Detect which cell encompasses the target text, then output its [x, y] center coordinate. 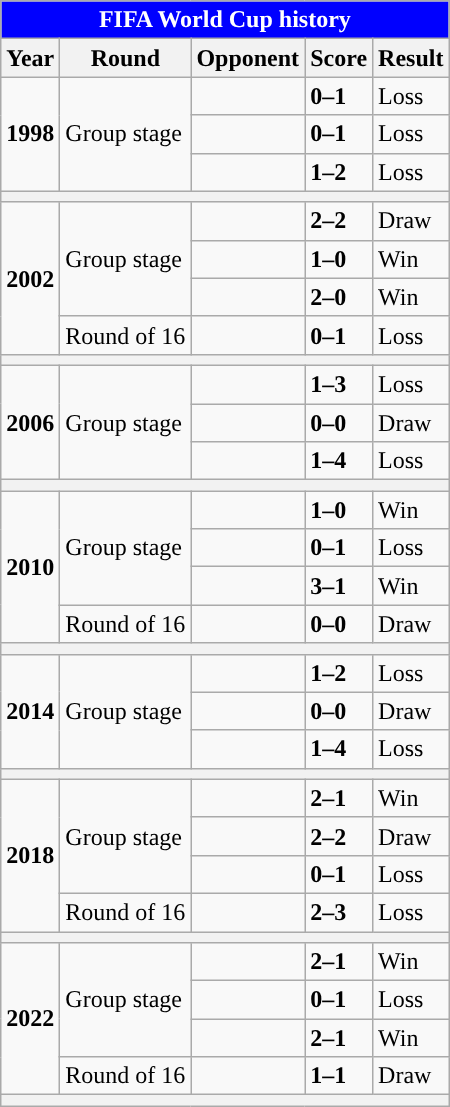
Opponent [248, 58]
2–0 [339, 297]
2022 [30, 1019]
Score [339, 58]
2010 [30, 567]
FIFA World Cup history [225, 20]
2–3 [339, 912]
Round [126, 58]
2006 [30, 422]
Year [30, 58]
2014 [30, 711]
Result [411, 58]
1998 [30, 134]
2018 [30, 855]
1–3 [339, 384]
3–1 [339, 586]
1–1 [339, 1076]
2002 [30, 278]
